Return the (x, y) coordinate for the center point of the cell that contains the specified text.  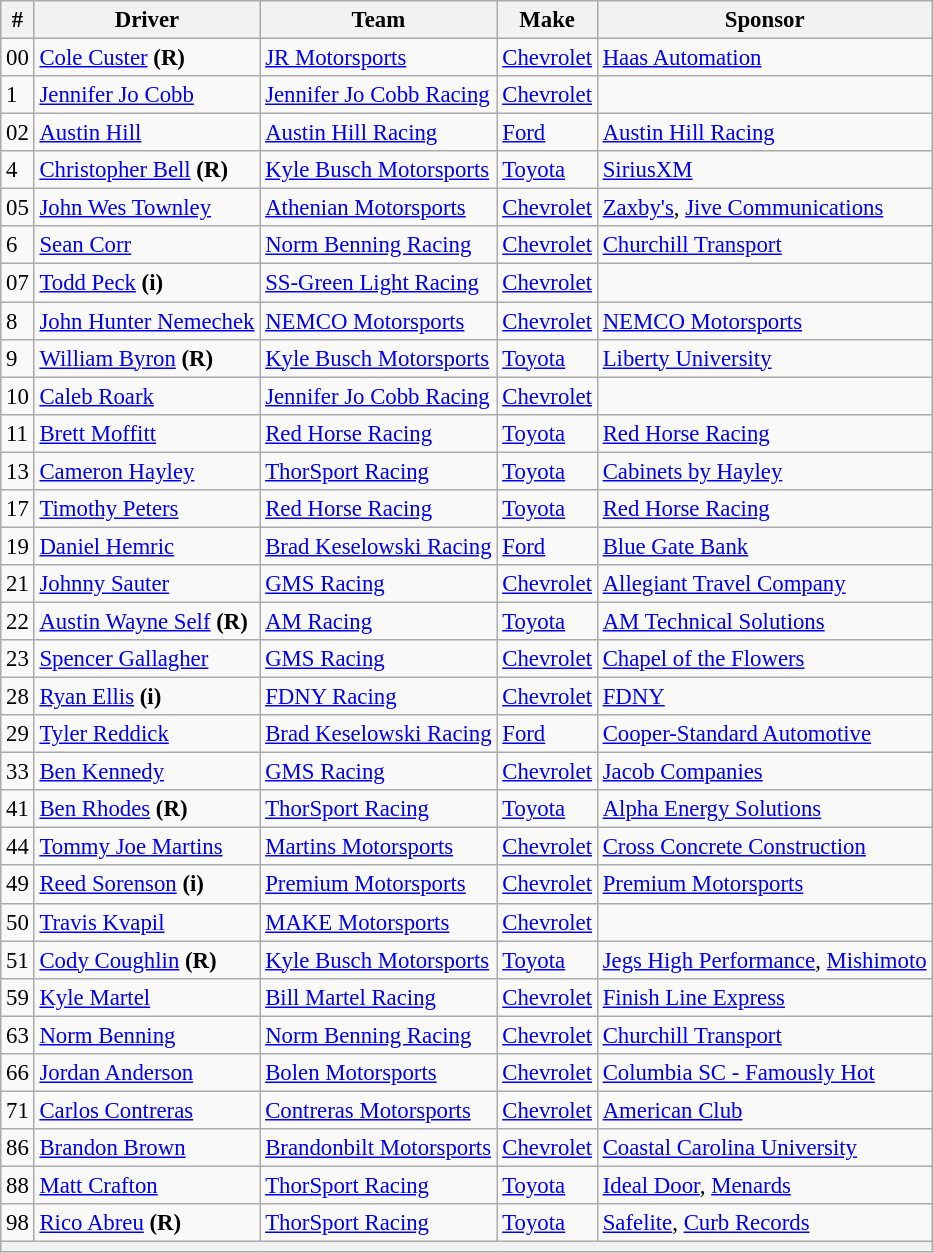
Spencer Gallagher (147, 659)
10 (18, 396)
88 (18, 1185)
41 (18, 809)
Johnny Sauter (147, 584)
SS-Green Light Racing (378, 283)
71 (18, 1110)
Team (378, 20)
Reed Sorenson (i) (147, 885)
Jordan Anderson (147, 1073)
Carlos Contreras (147, 1110)
Brett Moffitt (147, 433)
# (18, 20)
Columbia SC - Famously Hot (764, 1073)
Norm Benning (147, 1035)
Rico Abreu (R) (147, 1223)
AM Racing (378, 621)
FDNY (764, 697)
JR Motorsports (378, 58)
Bolen Motorsports (378, 1073)
Sponsor (764, 20)
Liberty University (764, 358)
Driver (147, 20)
Caleb Roark (147, 396)
50 (18, 922)
Finish Line Express (764, 997)
59 (18, 997)
11 (18, 433)
Todd Peck (i) (147, 283)
00 (18, 58)
8 (18, 321)
MAKE Motorsports (378, 922)
Daniel Hemric (147, 546)
23 (18, 659)
05 (18, 208)
SiriusXM (764, 170)
Athenian Motorsports (378, 208)
63 (18, 1035)
Tommy Joe Martins (147, 847)
44 (18, 847)
Safelite, Curb Records (764, 1223)
FDNY Racing (378, 697)
Jacob Companies (764, 772)
Contreras Motorsports (378, 1110)
Blue Gate Bank (764, 546)
86 (18, 1148)
Brandonbilt Motorsports (378, 1148)
Brandon Brown (147, 1148)
21 (18, 584)
Ryan Ellis (i) (147, 697)
Travis Kvapil (147, 922)
Cole Custer (R) (147, 58)
33 (18, 772)
Jegs High Performance, Mishimoto (764, 960)
John Hunter Nemechek (147, 321)
4 (18, 170)
66 (18, 1073)
Kyle Martel (147, 997)
Cross Concrete Construction (764, 847)
Cameron Hayley (147, 471)
Zaxby's, Jive Communications (764, 208)
07 (18, 283)
9 (18, 358)
Jennifer Jo Cobb (147, 95)
1 (18, 95)
Ben Rhodes (R) (147, 809)
John Wes Townley (147, 208)
Timothy Peters (147, 509)
Matt Crafton (147, 1185)
22 (18, 621)
02 (18, 133)
Coastal Carolina University (764, 1148)
Cooper-Standard Automotive (764, 734)
17 (18, 509)
Haas Automation (764, 58)
28 (18, 697)
49 (18, 885)
Cabinets by Hayley (764, 471)
98 (18, 1223)
Sean Corr (147, 245)
Cody Coughlin (R) (147, 960)
Make (547, 20)
AM Technical Solutions (764, 621)
American Club (764, 1110)
Allegiant Travel Company (764, 584)
Alpha Energy Solutions (764, 809)
Bill Martel Racing (378, 997)
William Byron (R) (147, 358)
Austin Hill (147, 133)
Chapel of the Flowers (764, 659)
29 (18, 734)
Martins Motorsports (378, 847)
Austin Wayne Self (R) (147, 621)
19 (18, 546)
51 (18, 960)
13 (18, 471)
Christopher Bell (R) (147, 170)
Tyler Reddick (147, 734)
6 (18, 245)
Ben Kennedy (147, 772)
Ideal Door, Menards (764, 1185)
